Find where the given text appears and provide that cell's center as (x, y) coordinate. 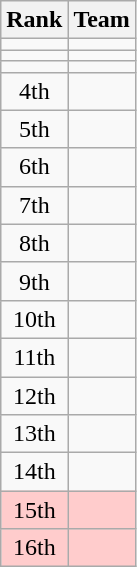
11th (34, 357)
10th (34, 319)
Team (102, 20)
16th (34, 548)
7th (34, 205)
15th (34, 510)
6th (34, 167)
14th (34, 472)
8th (34, 243)
Rank (34, 20)
13th (34, 434)
4th (34, 91)
5th (34, 129)
9th (34, 281)
12th (34, 395)
